Pinpoint the cell where the given text exists, returning its (x, y) midpoint coordinate. 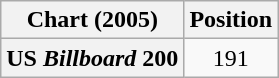
US Billboard 200 (92, 58)
191 (231, 58)
Position (231, 20)
Chart (2005) (92, 20)
